Capture the cell that displays the provided text and extract its (x, y) central coordinate. 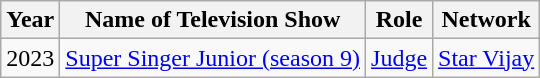
2023 (30, 58)
Name of Television Show (213, 20)
Judge (400, 58)
Network (486, 20)
Role (400, 20)
Star Vijay (486, 58)
Year (30, 20)
Super Singer Junior (season 9) (213, 58)
